Provide the [X, Y] coordinate of the cell's center where the given text is located.  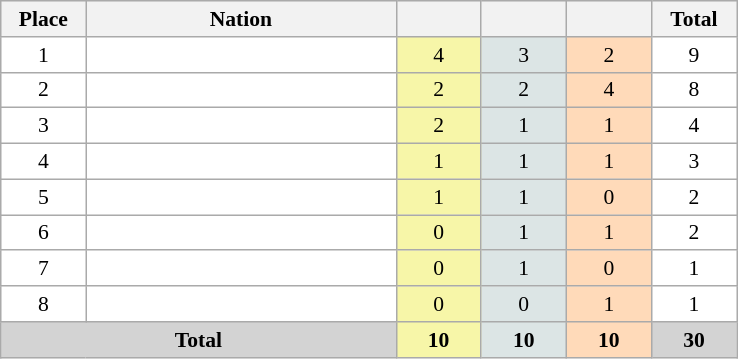
30 [694, 340]
Nation [241, 19]
7 [44, 269]
6 [44, 233]
Place [44, 19]
5 [44, 197]
9 [694, 55]
